Detect which cell encompasses the target text, then output its [x, y] center coordinate. 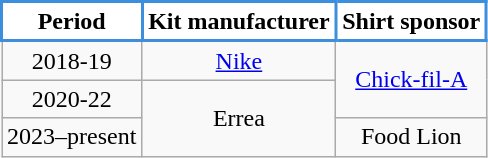
2023–present [72, 137]
Chick-fil-A [412, 80]
2018-19 [72, 60]
2020-22 [72, 99]
Kit manufacturer [239, 22]
Period [72, 22]
Food Lion [412, 137]
Errea [239, 118]
Shirt sponsor [412, 22]
Nike [239, 60]
